Return [x, y] of the center of cell containing provided text 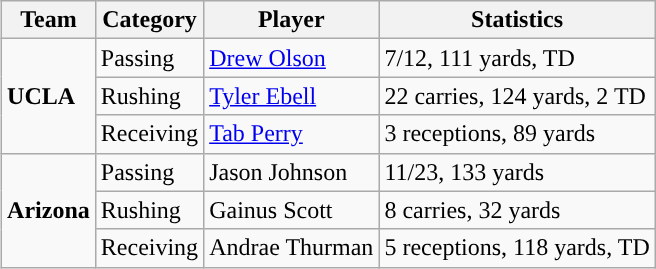
7/12, 111 yards, TD [517, 58]
Tyler Ebell [292, 96]
8 carries, 32 yards [517, 210]
Statistics [517, 20]
Team [49, 20]
Jason Johnson [292, 172]
Gainus Scott [292, 210]
5 receptions, 118 yards, TD [517, 248]
3 receptions, 89 yards [517, 134]
Tab Perry [292, 134]
Arizona [49, 210]
Category [149, 20]
Andrae Thurman [292, 248]
UCLA [49, 96]
11/23, 133 yards [517, 172]
22 carries, 124 yards, 2 TD [517, 96]
Player [292, 20]
Drew Olson [292, 58]
